Locate the cell with the specified text and output its [X, Y] center coordinate. 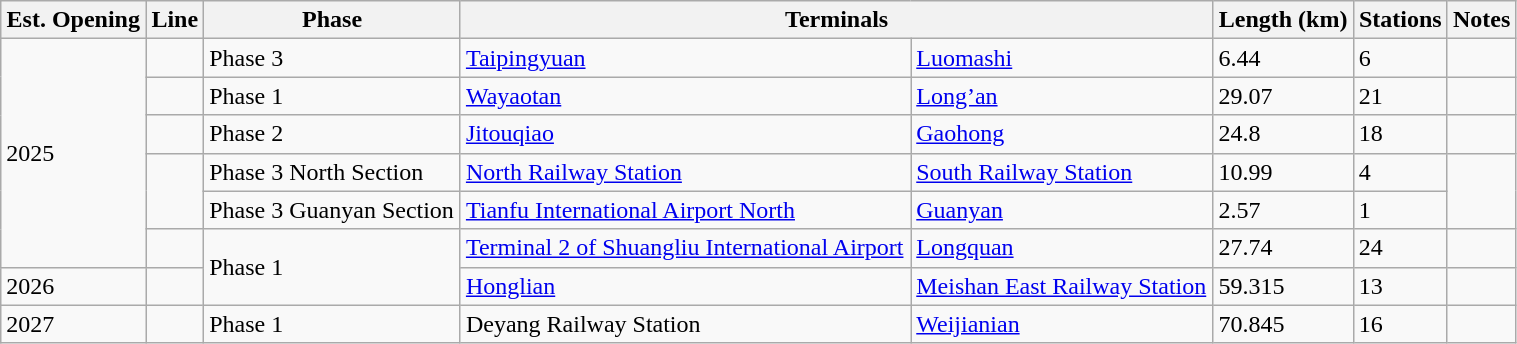
Phase 3 Guanyan Section [332, 210]
Line [175, 20]
16 [1400, 324]
Length (km) [1283, 20]
Wayaotan [685, 96]
10.99 [1283, 172]
21 [1400, 96]
6 [1400, 58]
2027 [74, 324]
Notes [1482, 20]
Taipingyuan [685, 58]
2.57 [1283, 210]
Long’an [1062, 96]
Honglian [685, 286]
Meishan East Railway Station [1062, 286]
1 [1400, 210]
2025 [74, 153]
Phase 3 North Section [332, 172]
Deyang Railway Station [685, 324]
Gaohong [1062, 134]
27.74 [1283, 248]
Tianfu International Airport North [685, 210]
Terminals [836, 20]
North Railway Station [685, 172]
Est. Opening [74, 20]
South Railway Station [1062, 172]
29.07 [1283, 96]
Phase 2 [332, 134]
2026 [74, 286]
24 [1400, 248]
Jitouqiao [685, 134]
Stations [1400, 20]
Phase 3 [332, 58]
Terminal 2 of Shuangliu International Airport [685, 248]
Longquan [1062, 248]
24.8 [1283, 134]
Phase [332, 20]
Weijianian [1062, 324]
70.845 [1283, 324]
59.315 [1283, 286]
18 [1400, 134]
Luomashi [1062, 58]
4 [1400, 172]
Guanyan [1062, 210]
6.44 [1283, 58]
13 [1400, 286]
